Scan for the cell matching the given text and deliver its (X, Y) coordinate at center. 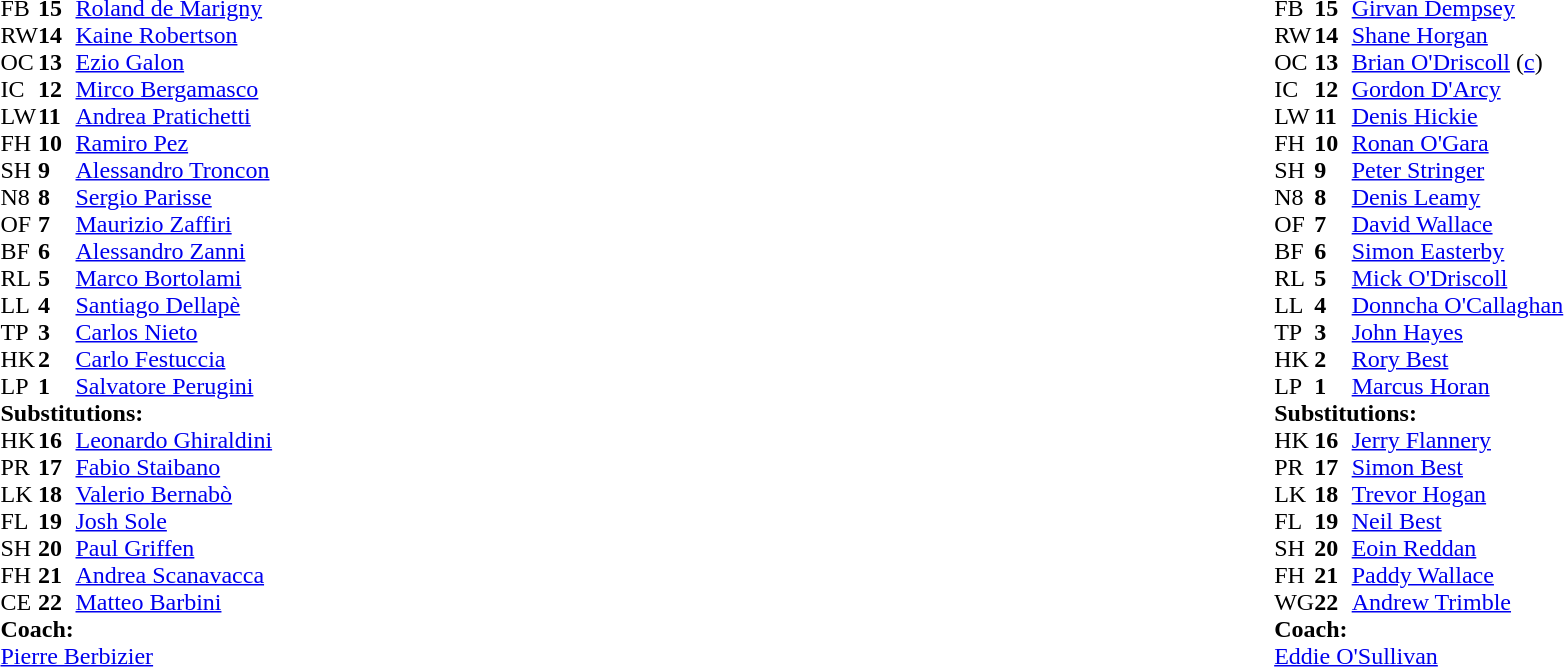
Alessandro Troncon (174, 170)
Josh Sole (174, 522)
Andrea Pratichetti (174, 116)
Donncha O'Callaghan (1458, 306)
David Wallace (1458, 224)
Mirco Bergamasco (174, 90)
Kaine Robertson (174, 36)
Marco Bortolami (174, 278)
Carlos Nieto (174, 332)
Ramiro Pez (174, 144)
Rory Best (1458, 360)
Ronan O'Gara (1458, 144)
Sergio Parisse (174, 198)
Simon Easterby (1458, 252)
Leonardo Ghiraldini (174, 440)
Carlo Festuccia (174, 360)
Shane Horgan (1458, 36)
Neil Best (1458, 522)
Peter Stringer (1458, 170)
Jerry Flannery (1458, 440)
Marcus Horan (1458, 386)
Eoin Reddan (1458, 548)
Mick O'Driscoll (1458, 278)
Salvatore Perugini (174, 386)
Trevor Hogan (1458, 494)
Andrew Trimble (1458, 602)
Gordon D'Arcy (1458, 90)
Valerio Bernabò (174, 494)
Brian O'Driscoll (c) (1458, 62)
Matteo Barbini (174, 602)
Alessandro Zanni (174, 252)
Fabio Staibano (174, 468)
CE (19, 602)
Ezio Galon (174, 62)
Maurizio Zaffiri (174, 224)
Andrea Scanavacca (174, 576)
Denis Hickie (1458, 116)
John Hayes (1458, 332)
WG (1294, 602)
Paul Griffen (174, 548)
Simon Best (1458, 468)
Santiago Dellapè (174, 306)
Paddy Wallace (1458, 576)
Denis Leamy (1458, 198)
